From the cell containing the given text, extract its center point as (X, Y) coordinate. 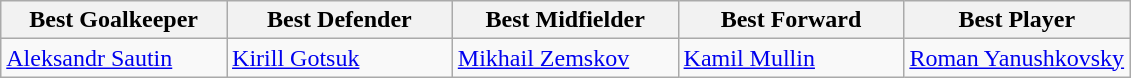
Best Defender (340, 20)
Mikhail Zemskov (565, 58)
Kirill Gotsuk (340, 58)
Best Player (1017, 20)
Roman Yanushkovsky (1017, 58)
Best Goalkeeper (114, 20)
Best Midfielder (565, 20)
Aleksandr Sautin (114, 58)
Kamil Mullin (791, 58)
Best Forward (791, 20)
